Find where the given text appears and provide that cell's center as (X, Y) coordinate. 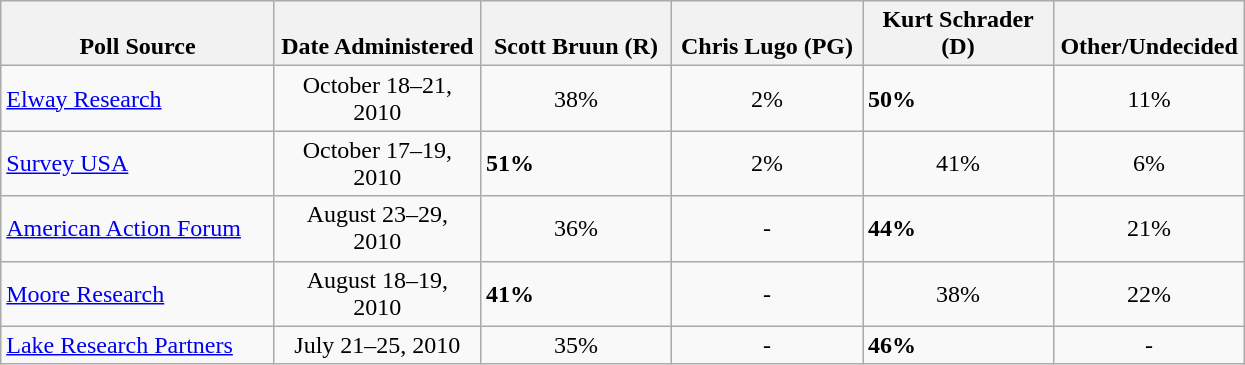
Survey USA (138, 164)
October 18–21, 2010 (377, 98)
July 21–25, 2010 (377, 345)
Elway Research (138, 98)
October 17–19, 2010 (377, 164)
35% (576, 345)
August 23–29, 2010 (377, 228)
Date Administered (377, 34)
Kurt Schrader (D) (958, 34)
21% (1150, 228)
6% (1150, 164)
Poll Source (138, 34)
Chris Lugo (PG) (766, 34)
American Action Forum (138, 228)
Lake Research Partners (138, 345)
Moore Research (138, 294)
51% (576, 164)
44% (958, 228)
46% (958, 345)
August 18–19, 2010 (377, 294)
50% (958, 98)
22% (1150, 294)
Other/Undecided (1150, 34)
Scott Bruun (R) (576, 34)
11% (1150, 98)
36% (576, 228)
